Identify which cell holds the provided text, then report its [X, Y] central coordinate. 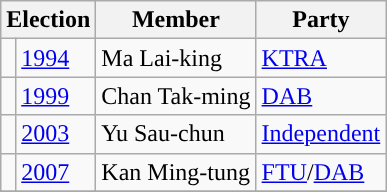
Yu Sau-chun [176, 134]
1999 [56, 96]
KTRA [321, 58]
2003 [56, 134]
Kan Ming-tung [176, 172]
Party [321, 20]
FTU/DAB [321, 172]
DAB [321, 96]
Independent [321, 134]
Election [48, 20]
Ma Lai-king [176, 58]
1994 [56, 58]
2007 [56, 172]
Chan Tak-ming [176, 96]
Member [176, 20]
